Extract the [X, Y] coordinate from the center of the cell holding the provided text.  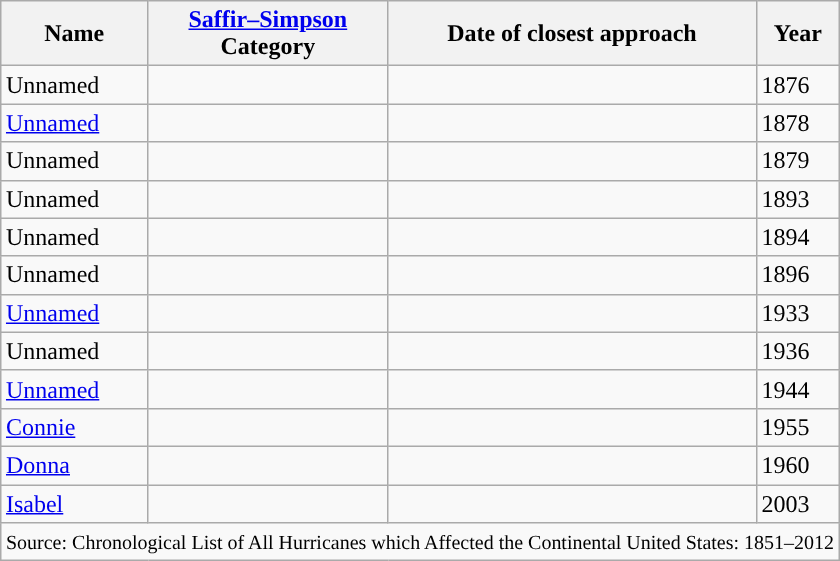
Name [74, 34]
Donna [74, 465]
Source: Chronological List of All Hurricanes which Affected the Continental United States: 1851–2012 [420, 542]
1944 [798, 389]
Isabel [74, 503]
1955 [798, 427]
1896 [798, 275]
1933 [798, 313]
Year [798, 34]
Date of closest approach [572, 34]
1879 [798, 161]
Saffir–SimpsonCategory [268, 34]
1894 [798, 237]
1893 [798, 199]
1878 [798, 123]
1876 [798, 85]
Connie [74, 427]
1960 [798, 465]
1936 [798, 351]
2003 [798, 503]
